Extract the (x, y) coordinate from the center of the cell holding the provided text.  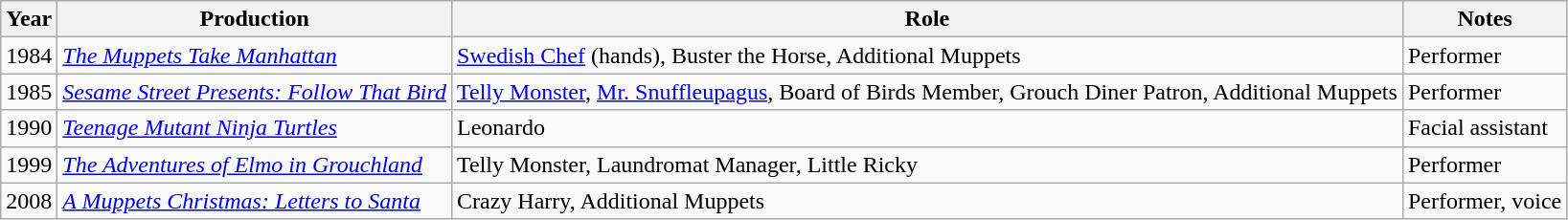
Performer, voice (1485, 201)
A Muppets Christmas: Letters to Santa (255, 201)
1985 (29, 92)
Production (255, 19)
Leonardo (927, 128)
Swedish Chef (hands), Buster the Horse, Additional Muppets (927, 55)
The Muppets Take Manhattan (255, 55)
Year (29, 19)
Telly Monster, Laundromat Manager, Little Ricky (927, 165)
2008 (29, 201)
Sesame Street Presents: Follow That Bird (255, 92)
Telly Monster, Mr. Snuffleupagus, Board of Birds Member, Grouch Diner Patron, Additional Muppets (927, 92)
Teenage Mutant Ninja Turtles (255, 128)
1990 (29, 128)
1984 (29, 55)
Role (927, 19)
Crazy Harry, Additional Muppets (927, 201)
Facial assistant (1485, 128)
Notes (1485, 19)
1999 (29, 165)
The Adventures of Elmo in Grouchland (255, 165)
